Capture the cell that displays the provided text and extract its [X, Y] central coordinate. 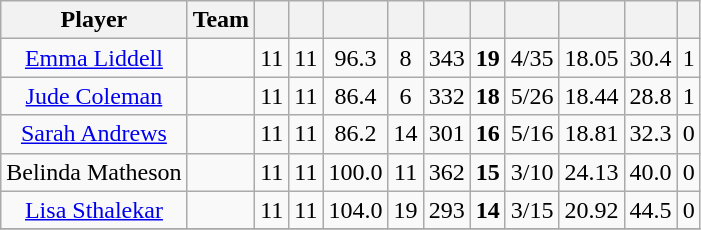
5/16 [532, 134]
86.4 [356, 96]
28.8 [650, 96]
18.05 [592, 58]
18.44 [592, 96]
Sarah Andrews [94, 134]
16 [488, 134]
18.81 [592, 134]
18 [488, 96]
Lisa Sthalekar [94, 210]
8 [406, 58]
362 [446, 172]
32.3 [650, 134]
Jude Coleman [94, 96]
104.0 [356, 210]
Team [221, 20]
332 [446, 96]
30.4 [650, 58]
86.2 [356, 134]
96.3 [356, 58]
5/26 [532, 96]
6 [406, 96]
Emma Liddell [94, 58]
100.0 [356, 172]
Belinda Matheson [94, 172]
3/15 [532, 210]
Player [94, 20]
40.0 [650, 172]
15 [488, 172]
4/35 [532, 58]
301 [446, 134]
3/10 [532, 172]
343 [446, 58]
20.92 [592, 210]
293 [446, 210]
24.13 [592, 172]
44.5 [650, 210]
